Scan for the cell matching the given text and deliver its (X, Y) coordinate at center. 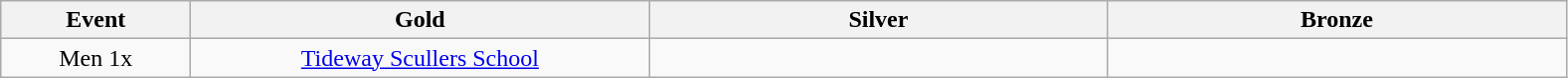
Event (95, 20)
Tideway Scullers School (420, 58)
Bronze (1336, 20)
Silver (879, 20)
Gold (420, 20)
Men 1x (95, 58)
